Capture the cell that displays the provided text and extract its [x, y] central coordinate. 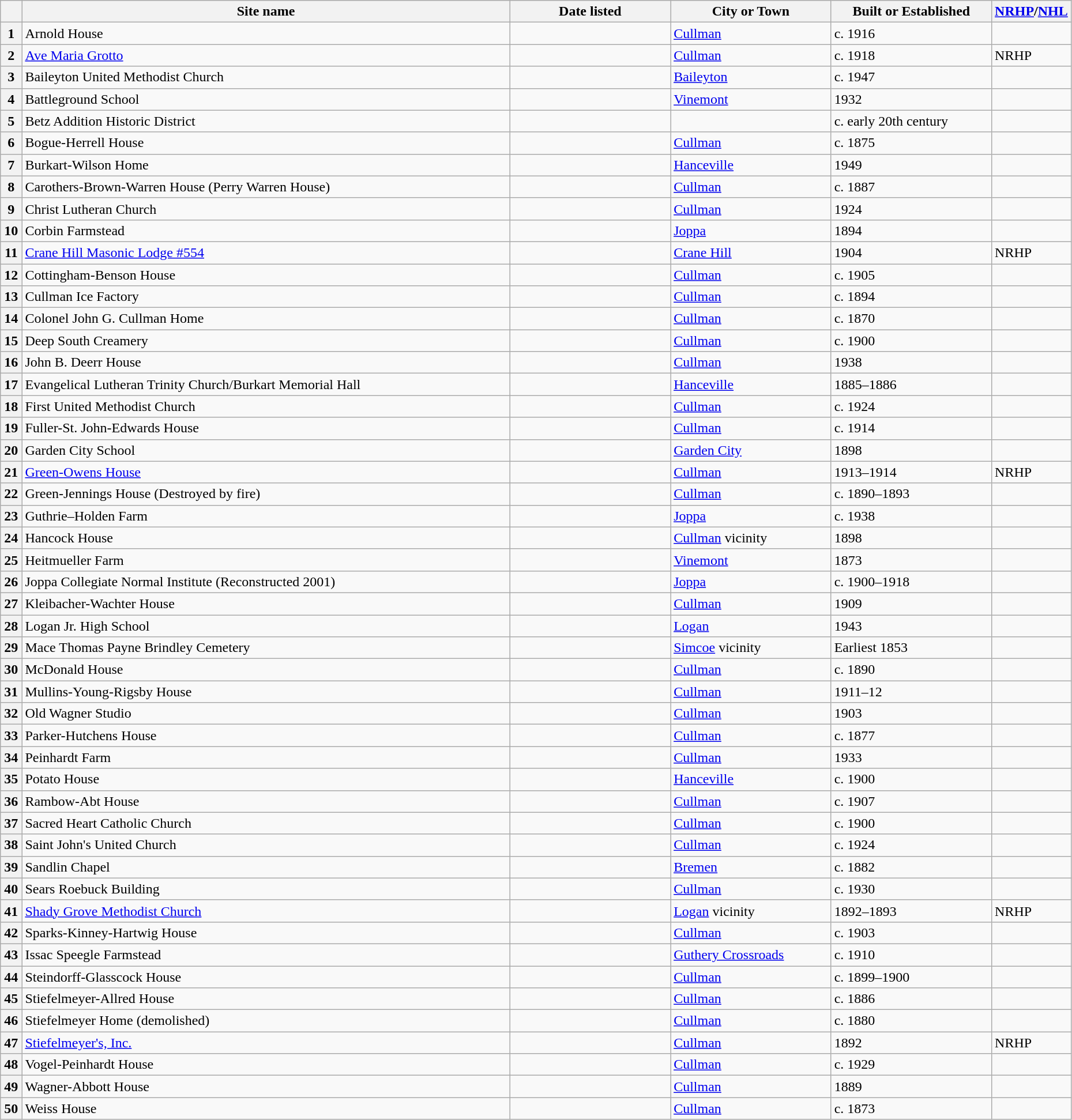
c. 1899–1900 [911, 977]
c. 1930 [911, 889]
1 [12, 33]
Heitmueller Farm [266, 560]
John B. Deerr House [266, 363]
Fuller-St. John-Edwards House [266, 428]
Crane Hill [751, 252]
48 [12, 1065]
1889 [911, 1087]
c. 1900–1918 [911, 582]
c. 1914 [911, 428]
41 [12, 911]
1873 [911, 560]
1913–1914 [911, 472]
Arnold House [266, 33]
c. 1875 [911, 143]
42 [12, 933]
Steindorff-Glasscock House [266, 977]
33 [12, 736]
Deep South Creamery [266, 341]
45 [12, 999]
1885–1886 [911, 384]
10 [12, 231]
c. 1882 [911, 867]
Green-Owens House [266, 472]
Kleibacher-Wachter House [266, 604]
Garden City School [266, 450]
25 [12, 560]
c. 1890–1893 [911, 494]
Built or Established [911, 12]
Burkart-Wilson Home [266, 165]
Earliest 1853 [911, 648]
Garden City [751, 450]
7 [12, 165]
35 [12, 779]
1904 [911, 252]
c. 1947 [911, 77]
c. 1873 [911, 1108]
Date listed [590, 12]
16 [12, 363]
c. 1907 [911, 801]
1892–1893 [911, 911]
c. 1916 [911, 33]
c. 1929 [911, 1065]
Parker-Hutchens House [266, 736]
20 [12, 450]
Rambow-Abt House [266, 801]
Peinhardt Farm [266, 757]
c. 1894 [911, 297]
Green-Jennings House (Destroyed by fire) [266, 494]
Ave Maria Grotto [266, 55]
6 [12, 143]
22 [12, 494]
11 [12, 252]
15 [12, 341]
1892 [911, 1043]
Stiefelmeyer Home (demolished) [266, 1021]
Site name [266, 12]
Sacred Heart Catholic Church [266, 823]
NRHP/NHL [1032, 12]
3 [12, 77]
c. 1910 [911, 955]
Corbin Farmstead [266, 231]
1943 [911, 625]
Mullins-Young-Rigsby House [266, 692]
Sparks-Kinney-Hartwig House [266, 933]
46 [12, 1021]
23 [12, 516]
Bogue-Herrell House [266, 143]
2 [12, 55]
Issac Speegle Farmstead [266, 955]
Baileyton United Methodist Church [266, 77]
Sandlin Chapel [266, 867]
Vogel-Peinhardt House [266, 1065]
Logan [751, 625]
Stiefelmeyer's, Inc. [266, 1043]
13 [12, 297]
Simcoe vicinity [751, 648]
Hancock House [266, 538]
27 [12, 604]
1949 [911, 165]
Weiss House [266, 1108]
1932 [911, 99]
Guthery Crossroads [751, 955]
26 [12, 582]
Saint John's United Church [266, 845]
City or Town [751, 12]
36 [12, 801]
c. 1918 [911, 55]
Evangelical Lutheran Trinity Church/Burkart Memorial Hall [266, 384]
1903 [911, 714]
1924 [911, 209]
1894 [911, 231]
Cullman vicinity [751, 538]
Cottingham-Benson House [266, 275]
c. 1887 [911, 187]
39 [12, 867]
Bremen [751, 867]
8 [12, 187]
29 [12, 648]
Carothers-Brown-Warren House (Perry Warren House) [266, 187]
c. early 20th century [911, 121]
Stiefelmeyer-Allred House [266, 999]
37 [12, 823]
c. 1870 [911, 319]
Logan vicinity [751, 911]
28 [12, 625]
Baileyton [751, 77]
c. 1903 [911, 933]
c. 1938 [911, 516]
12 [12, 275]
1911–12 [911, 692]
Cullman Ice Factory [266, 297]
17 [12, 384]
1938 [911, 363]
5 [12, 121]
38 [12, 845]
Logan Jr. High School [266, 625]
Shady Grove Methodist Church [266, 911]
44 [12, 977]
Old Wagner Studio [266, 714]
43 [12, 955]
Potato House [266, 779]
c. 1886 [911, 999]
31 [12, 692]
19 [12, 428]
14 [12, 319]
49 [12, 1087]
9 [12, 209]
4 [12, 99]
Colonel John G. Cullman Home [266, 319]
Mace Thomas Payne Brindley Cemetery [266, 648]
c. 1905 [911, 275]
21 [12, 472]
Betz Addition Historic District [266, 121]
Guthrie–Holden Farm [266, 516]
Christ Lutheran Church [266, 209]
First United Methodist Church [266, 406]
Sears Roebuck Building [266, 889]
c. 1877 [911, 736]
47 [12, 1043]
Crane Hill Masonic Lodge #554 [266, 252]
1933 [911, 757]
18 [12, 406]
40 [12, 889]
Wagner-Abbott House [266, 1087]
McDonald House [266, 670]
Battleground School [266, 99]
c. 1880 [911, 1021]
1909 [911, 604]
c. 1890 [911, 670]
34 [12, 757]
32 [12, 714]
50 [12, 1108]
30 [12, 670]
24 [12, 538]
Joppa Collegiate Normal Institute (Reconstructed 2001) [266, 582]
